For the text-containing cell, return its midpoint in (X, Y) coordinate format. 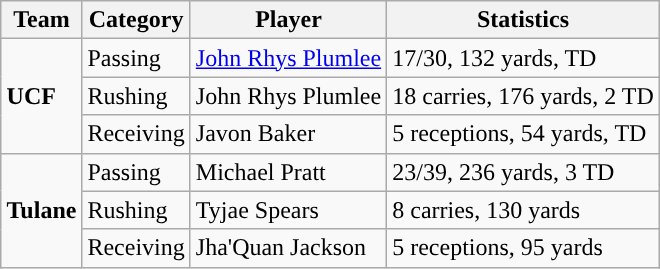
23/39, 236 yards, 3 TD (524, 172)
Category (136, 20)
Tyjae Spears (288, 210)
5 receptions, 54 yards, TD (524, 134)
Player (288, 20)
Michael Pratt (288, 172)
8 carries, 130 yards (524, 210)
Javon Baker (288, 134)
Jha'Quan Jackson (288, 248)
17/30, 132 yards, TD (524, 58)
Team (42, 20)
UCF (42, 96)
5 receptions, 95 yards (524, 248)
18 carries, 176 yards, 2 TD (524, 96)
Tulane (42, 210)
Statistics (524, 20)
